Extract the (X, Y) coordinate from the center of the cell holding the provided text.  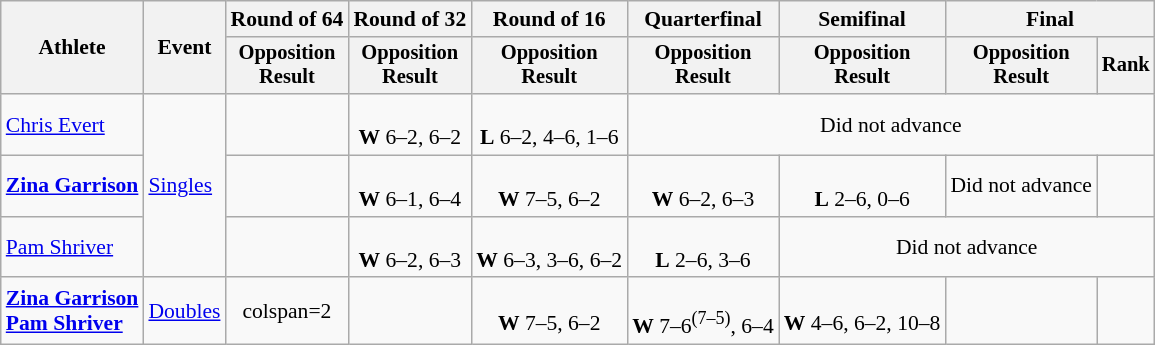
Round of 64 (286, 19)
Athlete (72, 48)
L 6–2, 4–6, 1–6 (549, 124)
Singles (184, 186)
W 6–3, 3–6, 6–2 (549, 248)
Zina Garrison (72, 186)
Round of 16 (549, 19)
Doubles (184, 312)
Pam Shriver (72, 248)
colspan=2 (286, 312)
W 6–1, 6–4 (410, 186)
L 2–6, 0–6 (862, 186)
Final (1050, 19)
Zina GarrisonPam Shriver (72, 312)
Semifinal (862, 19)
Round of 32 (410, 19)
W 7–6(7–5), 6–4 (703, 312)
L 2–6, 3–6 (703, 248)
W 4–6, 6–2, 10–8 (862, 312)
Event (184, 48)
Chris Evert (72, 124)
Rank (1126, 66)
W 6–2, 6–2 (410, 124)
Quarterfinal (703, 19)
